Extract the [X, Y] coordinate from the center of the cell holding the provided text.  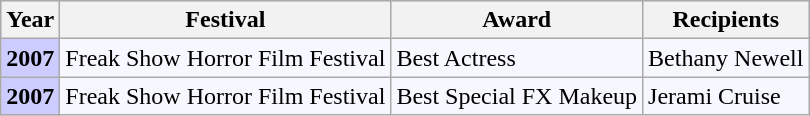
Year [30, 20]
Best Actress [517, 58]
Recipients [726, 20]
Jerami Cruise [726, 96]
Best Special FX Makeup [517, 96]
Festival [226, 20]
Bethany Newell [726, 58]
Award [517, 20]
